Pinpoint the cell where the given text exists, returning its [x, y] midpoint coordinate. 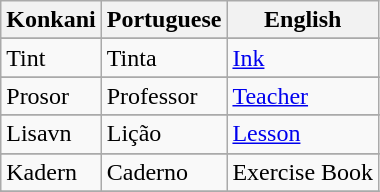
English [303, 20]
Caderno [164, 172]
Teacher [303, 96]
Professor [164, 96]
Exercise Book [303, 172]
Prosor [51, 96]
Ink [303, 58]
Kadern [51, 172]
Lesson [303, 134]
Tinta [164, 58]
Lisavn [51, 134]
Portuguese [164, 20]
Konkani [51, 20]
Lição [164, 134]
Tint [51, 58]
